For the text-containing cell, return its midpoint in [x, y] coordinate format. 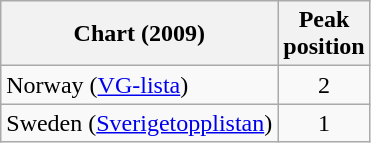
Sweden (Sverigetopplistan) [140, 123]
Chart (2009) [140, 34]
Norway (VG-lista) [140, 85]
1 [324, 123]
2 [324, 85]
Peakposition [324, 34]
